Find where the given text appears and provide that cell's center as (X, Y) coordinate. 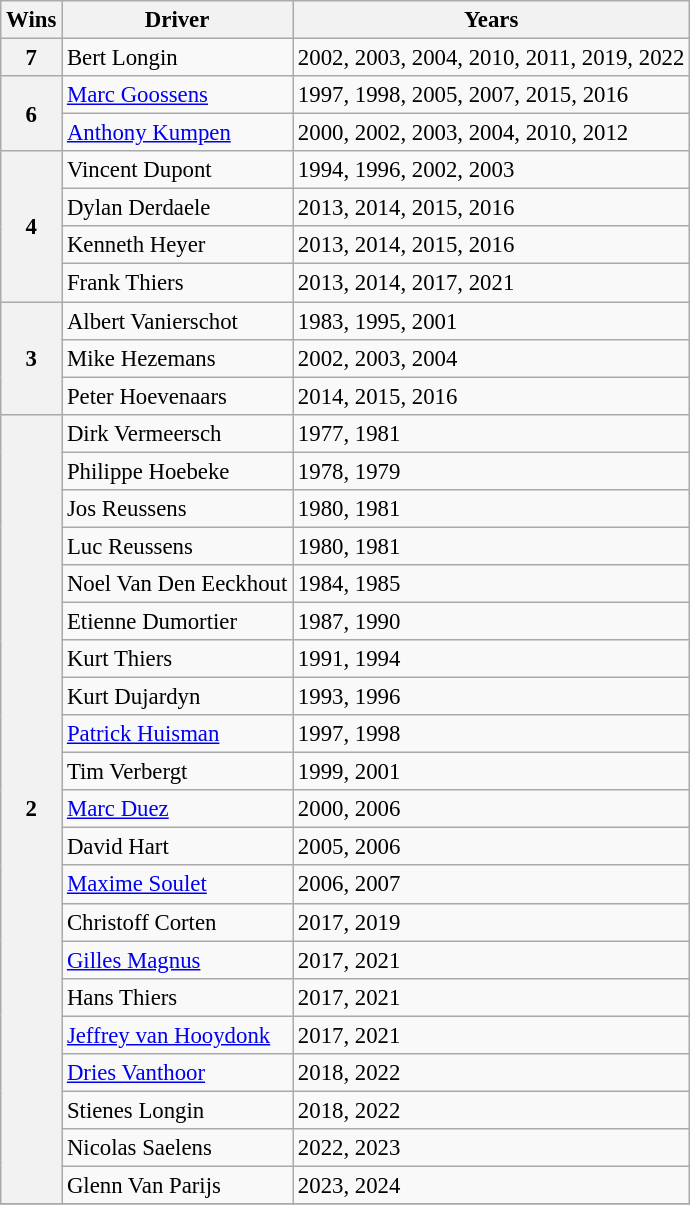
Luc Reussens (178, 546)
Vincent Dupont (178, 170)
3 (32, 358)
4 (32, 226)
2014, 2015, 2016 (492, 396)
Wins (32, 20)
Gilles Magnus (178, 960)
1991, 1994 (492, 659)
1993, 1996 (492, 697)
1997, 1998 (492, 734)
Anthony Kumpen (178, 133)
2 (32, 808)
Albert Vanierschot (178, 321)
Christoff Corten (178, 922)
2002, 2003, 2004, 2010, 2011, 2019, 2022 (492, 58)
2000, 2002, 2003, 2004, 2010, 2012 (492, 133)
Dirk Vermeersch (178, 433)
Dylan Derdaele (178, 208)
1977, 1981 (492, 433)
Hans Thiers (178, 997)
2005, 2006 (492, 847)
Driver (178, 20)
Kurt Dujardyn (178, 697)
2002, 2003, 2004 (492, 358)
Years (492, 20)
1984, 1985 (492, 584)
1997, 1998, 2005, 2007, 2015, 2016 (492, 95)
Mike Hezemans (178, 358)
1987, 1990 (492, 621)
Bert Longin (178, 58)
Frank Thiers (178, 283)
Marc Duez (178, 809)
2000, 2006 (492, 809)
Tim Verbergt (178, 772)
1983, 1995, 2001 (492, 321)
Jos Reussens (178, 509)
7 (32, 58)
Patrick Huisman (178, 734)
1999, 2001 (492, 772)
Maxime Soulet (178, 885)
Philippe Hoebeke (178, 471)
2006, 2007 (492, 885)
Kurt Thiers (178, 659)
2017, 2019 (492, 922)
Dries Vanthoor (178, 1073)
Marc Goossens (178, 95)
Noel Van Den Eeckhout (178, 584)
David Hart (178, 847)
6 (32, 114)
Nicolas Saelens (178, 1148)
Etienne Dumortier (178, 621)
Jeffrey van Hooydonk (178, 1035)
2022, 2023 (492, 1148)
Peter Hoevenaars (178, 396)
Glenn Van Parijs (178, 1185)
2023, 2024 (492, 1185)
1994, 1996, 2002, 2003 (492, 170)
2013, 2014, 2017, 2021 (492, 283)
Kenneth Heyer (178, 245)
1978, 1979 (492, 471)
Stienes Longin (178, 1110)
